Provide the (X, Y) coordinate of the cell's center where the given text is located.  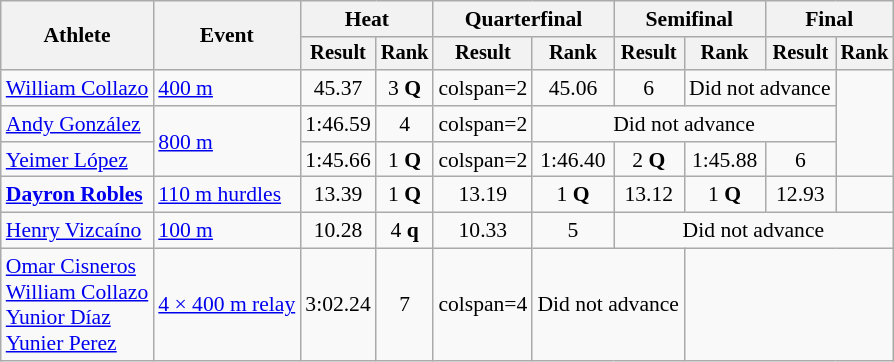
5 (572, 231)
45.06 (572, 88)
13.19 (482, 195)
10.28 (338, 231)
3:02.24 (338, 305)
7 (405, 305)
800 m (226, 142)
Dayron Robles (78, 195)
colspan=4 (482, 305)
100 m (226, 231)
45.37 (338, 88)
2 Q (649, 160)
Athlete (78, 36)
12.93 (800, 195)
Henry Vizcaíno (78, 231)
Semifinal (690, 19)
William Collazo (78, 88)
Final (829, 19)
110 m hurdles (226, 195)
4 × 400 m relay (226, 305)
4 q (405, 231)
Andy González (78, 124)
4 (405, 124)
Event (226, 36)
13.39 (338, 195)
10.33 (482, 231)
3 Q (405, 88)
Yeimer López (78, 160)
1:46.40 (572, 160)
1:45.88 (724, 160)
Heat (366, 19)
1:45.66 (338, 160)
Omar CisnerosWilliam CollazoYunior DíazYunier Perez (78, 305)
13.12 (649, 195)
Quarterfinal (523, 19)
1:46.59 (338, 124)
400 m (226, 88)
